Identify which cell holds the provided text, then report its [x, y] central coordinate. 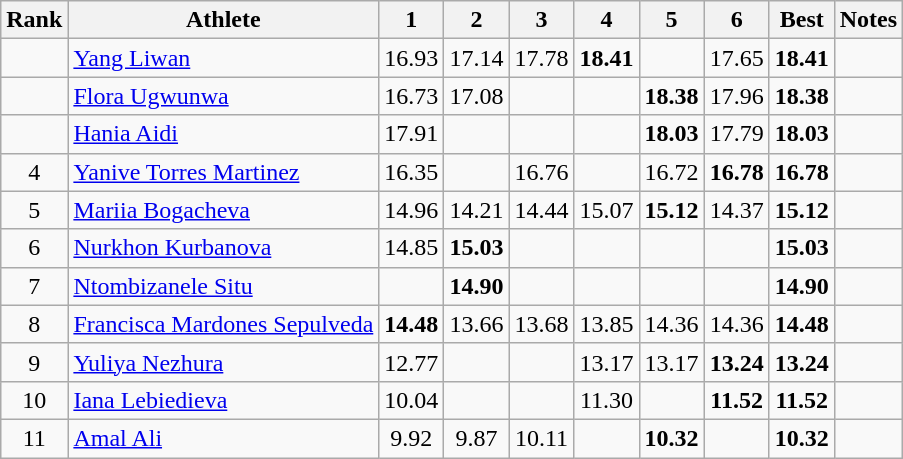
14.96 [412, 210]
12.77 [412, 362]
11.30 [606, 400]
10 [34, 400]
11 [34, 438]
Yuliya Nezhura [224, 362]
Nurkhon Kurbanova [224, 248]
14.85 [412, 248]
14.37 [736, 210]
Mariia Bogacheva [224, 210]
Yang Liwan [224, 58]
16.93 [412, 58]
16.35 [412, 172]
16.73 [412, 96]
16.76 [542, 172]
Best [802, 20]
Rank [34, 20]
17.65 [736, 58]
Notes [868, 20]
1 [412, 20]
17.08 [476, 96]
8 [34, 324]
Iana Lebiedieva [224, 400]
10.04 [412, 400]
13.85 [606, 324]
17.14 [476, 58]
Flora Ugwunwa [224, 96]
13.66 [476, 324]
9.87 [476, 438]
Amal Ali [224, 438]
13.68 [542, 324]
15.07 [606, 210]
9.92 [412, 438]
2 [476, 20]
17.78 [542, 58]
14.21 [476, 210]
17.96 [736, 96]
10.11 [542, 438]
16.72 [672, 172]
Hania Aidi [224, 134]
9 [34, 362]
7 [34, 286]
14.44 [542, 210]
17.79 [736, 134]
Ntombizanele Situ [224, 286]
Athlete [224, 20]
17.91 [412, 134]
3 [542, 20]
Francisca Mardones Sepulveda [224, 324]
Yanive Torres Martinez [224, 172]
